Detect which cell encompasses the target text, then output its (x, y) center coordinate. 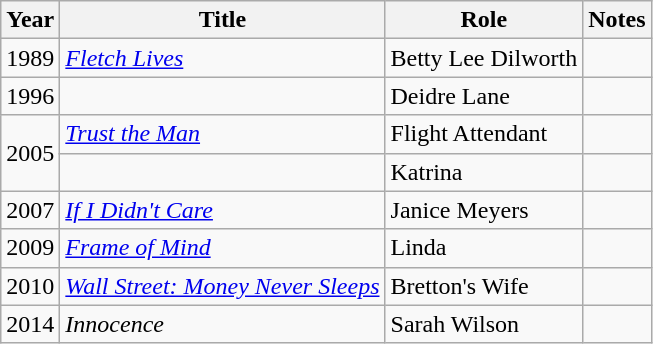
Innocence (222, 324)
Deidre Lane (484, 96)
Flight Attendant (484, 134)
Notes (617, 20)
Title (222, 20)
If I Didn't Care (222, 210)
2014 (30, 324)
1996 (30, 96)
2007 (30, 210)
2005 (30, 153)
Year (30, 20)
Trust the Man (222, 134)
Linda (484, 248)
Wall Street: Money Never Sleeps (222, 286)
Role (484, 20)
Bretton's Wife (484, 286)
Betty Lee Dilworth (484, 58)
Janice Meyers (484, 210)
Katrina (484, 172)
2009 (30, 248)
Sarah Wilson (484, 324)
1989 (30, 58)
2010 (30, 286)
Fletch Lives (222, 58)
Frame of Mind (222, 248)
